Return [X, Y] of the center of cell containing provided text 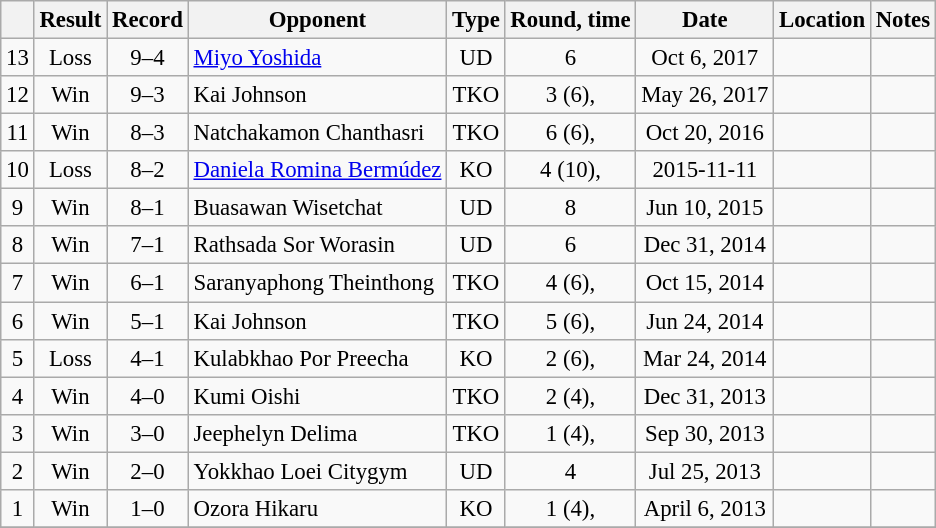
11 [18, 133]
Jun 10, 2015 [705, 208]
Kumi Oishi [318, 396]
Sep 30, 2013 [705, 433]
9–3 [148, 95]
Dec 31, 2014 [705, 245]
Daniela Romina Bermúdez [318, 170]
Dec 31, 2013 [705, 396]
Saranyaphong Theinthong [318, 283]
4 (6), [570, 283]
8–2 [148, 170]
2 [18, 471]
Location [822, 20]
3–0 [148, 433]
2 (6), [570, 358]
Oct 6, 2017 [705, 58]
13 [18, 58]
Yokkhao Loei Citygym [318, 471]
10 [18, 170]
May 26, 2017 [705, 95]
6 (6), [570, 133]
Miyo Yoshida [318, 58]
3 [18, 433]
8–3 [148, 133]
Date [705, 20]
Natchakamon Chanthasri [318, 133]
Kulabkhao Por Preecha [318, 358]
8–1 [148, 208]
Ozora Hikaru [318, 509]
Result [70, 20]
Rathsada Sor Worasin [318, 245]
1–0 [148, 509]
Opponent [318, 20]
2015-11-11 [705, 170]
Oct 20, 2016 [705, 133]
Round, time [570, 20]
Jul 25, 2013 [705, 471]
3 (6), [570, 95]
5–1 [148, 321]
Mar 24, 2014 [705, 358]
4 (10), [570, 170]
2–0 [148, 471]
7–1 [148, 245]
Jeephelyn Delima [318, 433]
4–0 [148, 396]
Buasawan Wisetchat [318, 208]
5 (6), [570, 321]
5 [18, 358]
7 [18, 283]
12 [18, 95]
9–4 [148, 58]
Notes [902, 20]
Type [476, 20]
Oct 15, 2014 [705, 283]
4–1 [148, 358]
Record [148, 20]
2 (4), [570, 396]
1 [18, 509]
6–1 [148, 283]
April 6, 2013 [705, 509]
Jun 24, 2014 [705, 321]
9 [18, 208]
